Extract the (X, Y) coordinate from the center of the cell holding the provided text.  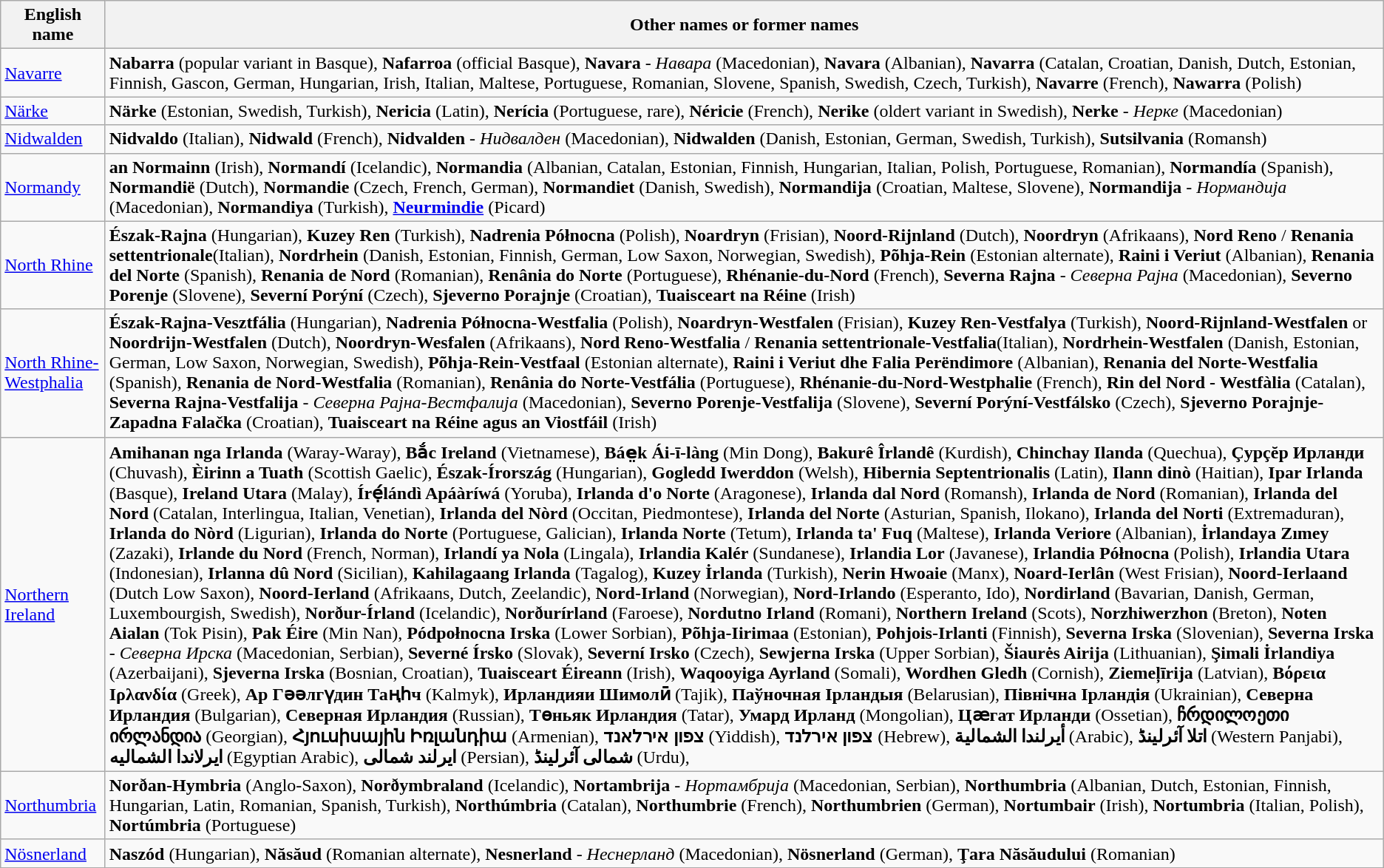
Nidwalden (53, 139)
North Rhine-Westphalia (53, 373)
Northumbria (53, 805)
Nösnerland (53, 853)
North Rhine (53, 265)
Närke (53, 111)
Northern Ireland (53, 604)
English name (53, 25)
Naszód (Hungarian), Năsăud (Romanian alternate), Nesnerland - Неснерланд (Macedonian), Nösnerland (German), Ţara Năsăudului (Romanian) (744, 853)
Other names or former names (744, 25)
Navarre (53, 72)
Normandy (53, 187)
